Scan for the cell matching the given text and deliver its [x, y] coordinate at center. 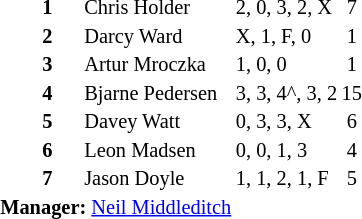
Darcy Ward [158, 36]
Bjarne Pedersen [158, 94]
2 [61, 36]
0, 3, 3, X [286, 122]
X, 1, F, 0 [286, 36]
Artur Mroczka [158, 66]
3 [61, 66]
5 [61, 122]
7 [61, 180]
Davey Watt [158, 122]
4 [61, 94]
1, 0, 0 [286, 66]
Leon Madsen [158, 150]
1, 1, 2, 1, F [286, 180]
0, 0, 1, 3 [286, 150]
6 [61, 150]
Jason Doyle [158, 180]
3, 3, 4^, 3, 2 [286, 94]
